Find where the given text appears and provide that cell's center as [X, Y] coordinate. 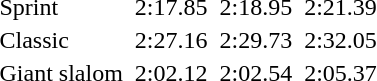
2:27.16 [171, 40]
2:29.73 [256, 40]
